Provide the (x, y) coordinate of the cell's center where the given text is located.  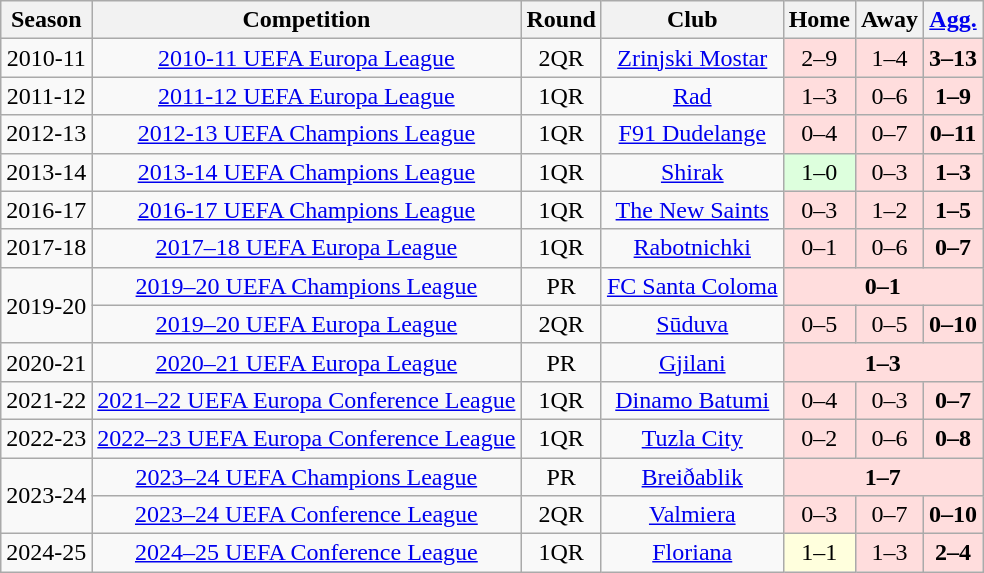
2024–25 UEFA Conference League (306, 553)
2021-22 (46, 400)
1–0 (819, 172)
2010-11 UEFA Europa League (306, 58)
Competition (306, 20)
2012-13 UEFA Champions League (306, 134)
2023-24 (46, 496)
3–13 (952, 58)
2021–22 UEFA Europa Conference League (306, 400)
Zrinjski Mostar (692, 58)
2013-14 UEFA Champions League (306, 172)
2020–21 UEFA Europa League (306, 362)
2019–20 UEFA Europa League (306, 324)
2024-25 (46, 553)
0–11 (952, 134)
1–2 (890, 210)
2–4 (952, 553)
2013-14 (46, 172)
2017-18 (46, 248)
1–5 (952, 210)
2022-23 (46, 438)
2023–24 UEFA Conference League (306, 515)
0–2 (819, 438)
2016-17 (46, 210)
Floriana (692, 553)
2023–24 UEFA Champions League (306, 477)
Home (819, 20)
2012-13 (46, 134)
2019-20 (46, 305)
2020-21 (46, 362)
Dinamo Batumi (692, 400)
Tuzla City (692, 438)
2019–20 UEFA Champions League (306, 286)
The New Saints (692, 210)
Sūduva (692, 324)
1–4 (890, 58)
2022–23 UEFA Europa Conference League (306, 438)
F91 Dudelange (692, 134)
Valmiera (692, 515)
2–9 (819, 58)
0–8 (952, 438)
2011-12 UEFA Europa League (306, 96)
Away (890, 20)
1–1 (819, 553)
Agg. (952, 20)
2011-12 (46, 96)
Gjilani (692, 362)
2010-11 (46, 58)
Breiðablik (692, 477)
Shirak (692, 172)
Round (561, 20)
Rad (692, 96)
Club (692, 20)
1–9 (952, 96)
2017–18 UEFA Europa League (306, 248)
1–7 (882, 477)
2016-17 UEFA Champions League (306, 210)
FC Santa Coloma (692, 286)
Rabotnichki (692, 248)
Season (46, 20)
